For the text-containing cell, return its midpoint in (x, y) coordinate format. 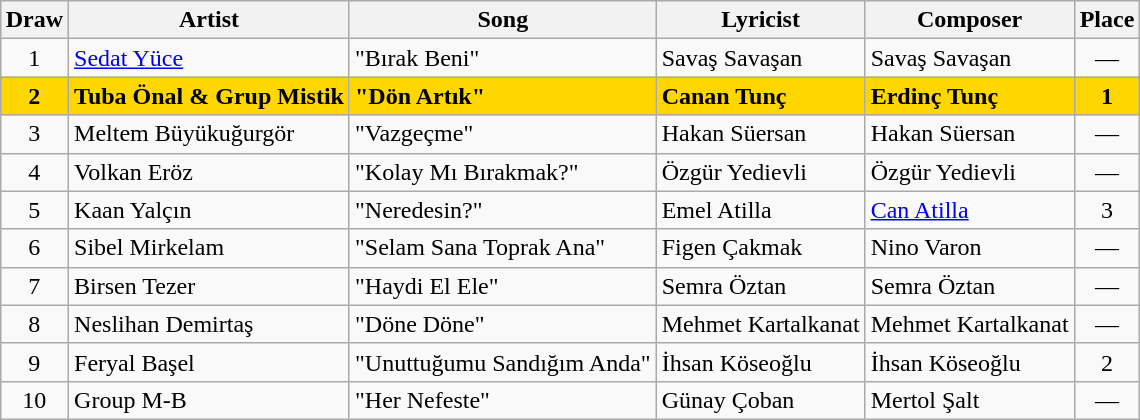
Feryal Başel (210, 362)
"Bırak Beni" (502, 58)
Nino Varon (970, 248)
5 (34, 210)
Artist (210, 20)
Place (1107, 20)
"Her Nefeste" (502, 400)
Lyricist (760, 20)
Song (502, 20)
Meltem Büyükuğurgör (210, 134)
4 (34, 172)
Figen Çakmak (760, 248)
"Dön Artık" (502, 96)
8 (34, 324)
9 (34, 362)
"Neredesin?" (502, 210)
Günay Çoban (760, 400)
Tuba Önal & Grup Mistik (210, 96)
7 (34, 286)
Sedat Yüce (210, 58)
Can Atilla (970, 210)
6 (34, 248)
Draw (34, 20)
"Döne Döne" (502, 324)
"Haydi El Ele" (502, 286)
Mertol Şalt (970, 400)
"Vazgeçme" (502, 134)
Erdinç Tunç (970, 96)
"Kolay Mı Bırakmak?" (502, 172)
Sibel Mirkelam (210, 248)
Group M-B (210, 400)
Birsen Tezer (210, 286)
"Unuttuğumu Sandığım Anda" (502, 362)
Emel Atilla (760, 210)
Composer (970, 20)
10 (34, 400)
Canan Tunç (760, 96)
"Selam Sana Toprak Ana" (502, 248)
Volkan Eröz (210, 172)
Kaan Yalçın (210, 210)
Neslihan Demirtaş (210, 324)
